Find where the given text appears and provide that cell's center as [x, y] coordinate. 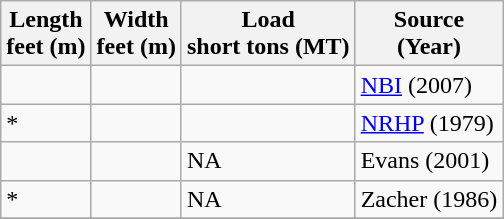
Widthfeet (m) [136, 34]
Loadshort tons (MT) [268, 34]
Lengthfeet (m) [46, 34]
Source(Year) [429, 34]
NBI (2007) [429, 85]
Zacher (1986) [429, 199]
Evans (2001) [429, 161]
NRHP (1979) [429, 123]
